From the cell containing the given text, extract its center point as (X, Y) coordinate. 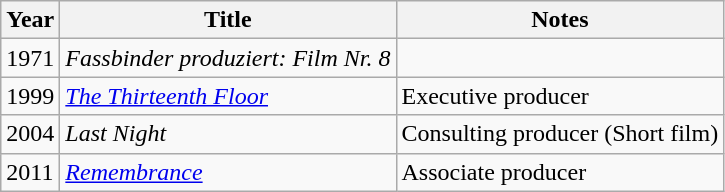
1999 (30, 96)
Notes (560, 20)
Associate producer (560, 172)
2004 (30, 134)
Executive producer (560, 96)
The Thirteenth Floor (228, 96)
Last Night (228, 134)
Title (228, 20)
1971 (30, 58)
2011 (30, 172)
Fassbinder produziert: Film Nr. 8 (228, 58)
Year (30, 20)
Consulting producer (Short film) (560, 134)
Remembrance (228, 172)
